Provide the [x, y] coordinate of the cell's center where the given text is located.  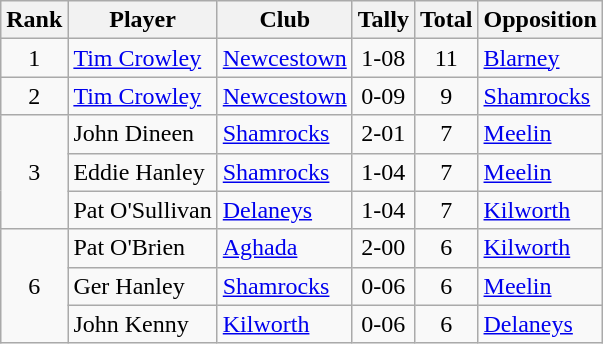
Eddie Hanley [142, 172]
1 [34, 58]
0-09 [383, 96]
Club [284, 20]
Player [142, 20]
11 [446, 58]
9 [446, 96]
Tally [383, 20]
Opposition [540, 20]
2-00 [383, 248]
1-08 [383, 58]
John Dineen [142, 134]
Pat O'Sullivan [142, 210]
Aghada [284, 248]
Blarney [540, 58]
John Kenny [142, 324]
Ger Hanley [142, 286]
Total [446, 20]
Rank [34, 20]
Pat O'Brien [142, 248]
3 [34, 172]
2-01 [383, 134]
2 [34, 96]
